Locate the cell with the specified text and output its [X, Y] center coordinate. 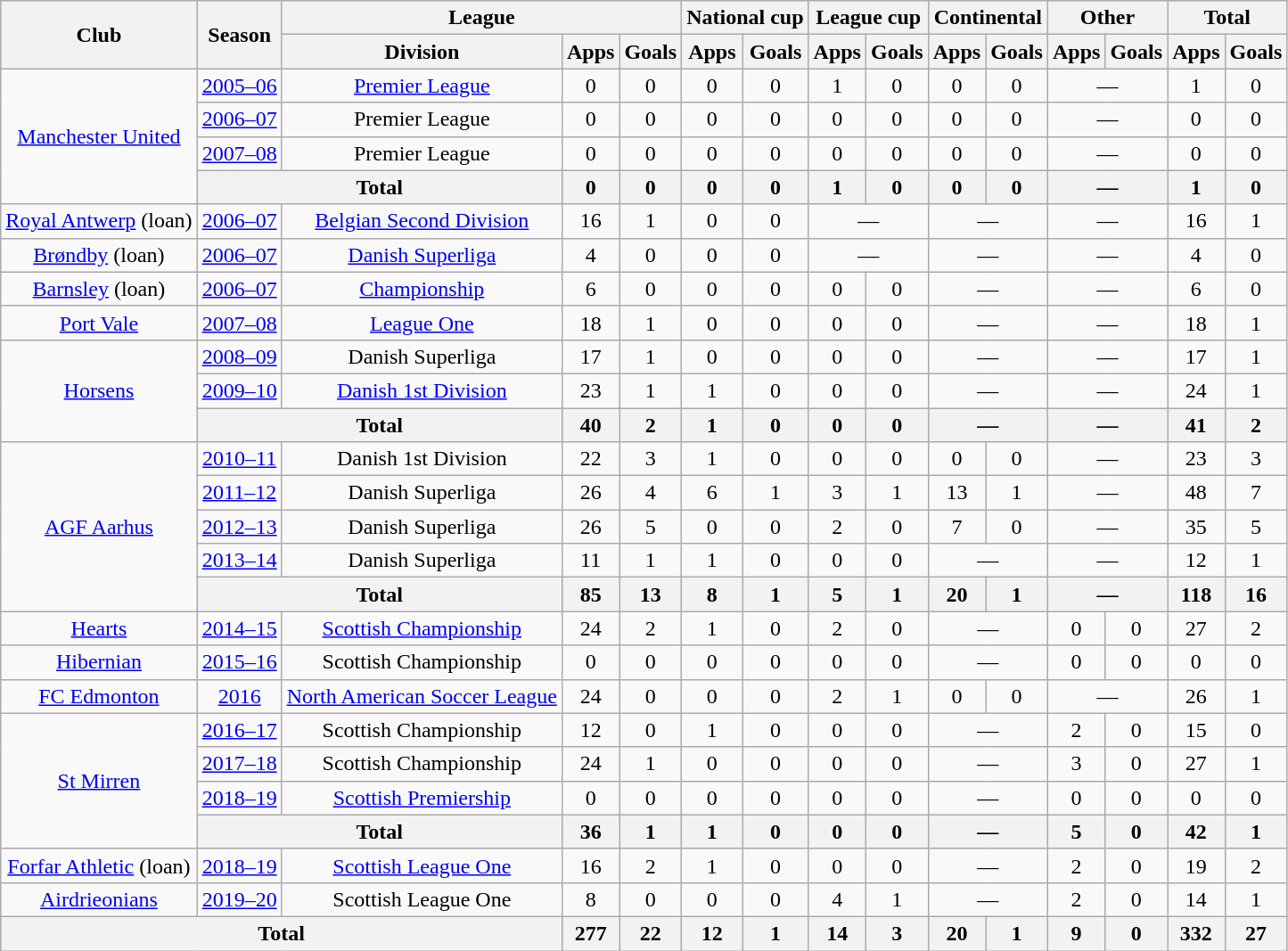
Hearts [99, 628]
2005–06 [239, 86]
2011–12 [239, 493]
Other [1107, 18]
2019–20 [239, 899]
41 [1196, 425]
2016 [239, 696]
Club [99, 35]
2010–11 [239, 459]
Belgian Second Division [422, 221]
9 [1076, 933]
Forfar Athletic (loan) [99, 865]
2016–17 [239, 730]
Port Vale [99, 323]
League [481, 18]
Horsens [99, 390]
19 [1196, 865]
Royal Antwerp (loan) [99, 221]
2017–18 [239, 764]
St Mirren [99, 781]
Airdrieonians [99, 899]
Division [422, 52]
Hibernian [99, 662]
35 [1196, 527]
Continental [988, 18]
AGF Aarhus [99, 527]
332 [1196, 933]
40 [590, 425]
Brøndby (loan) [99, 255]
42 [1196, 832]
2014–15 [239, 628]
League One [422, 323]
FC Edmonton [99, 696]
2012–13 [239, 527]
277 [590, 933]
Manchester United [99, 136]
Season [239, 35]
2015–16 [239, 662]
48 [1196, 493]
2013–14 [239, 561]
North American Soccer League [422, 696]
2008–09 [239, 357]
National cup [745, 18]
85 [590, 594]
Barnsley (loan) [99, 289]
118 [1196, 594]
15 [1196, 730]
36 [590, 832]
Championship [422, 289]
2009–10 [239, 390]
11 [590, 561]
League cup [868, 18]
Scottish Premiership [422, 798]
